Locate the cell with the specified text and output its (X, Y) center coordinate. 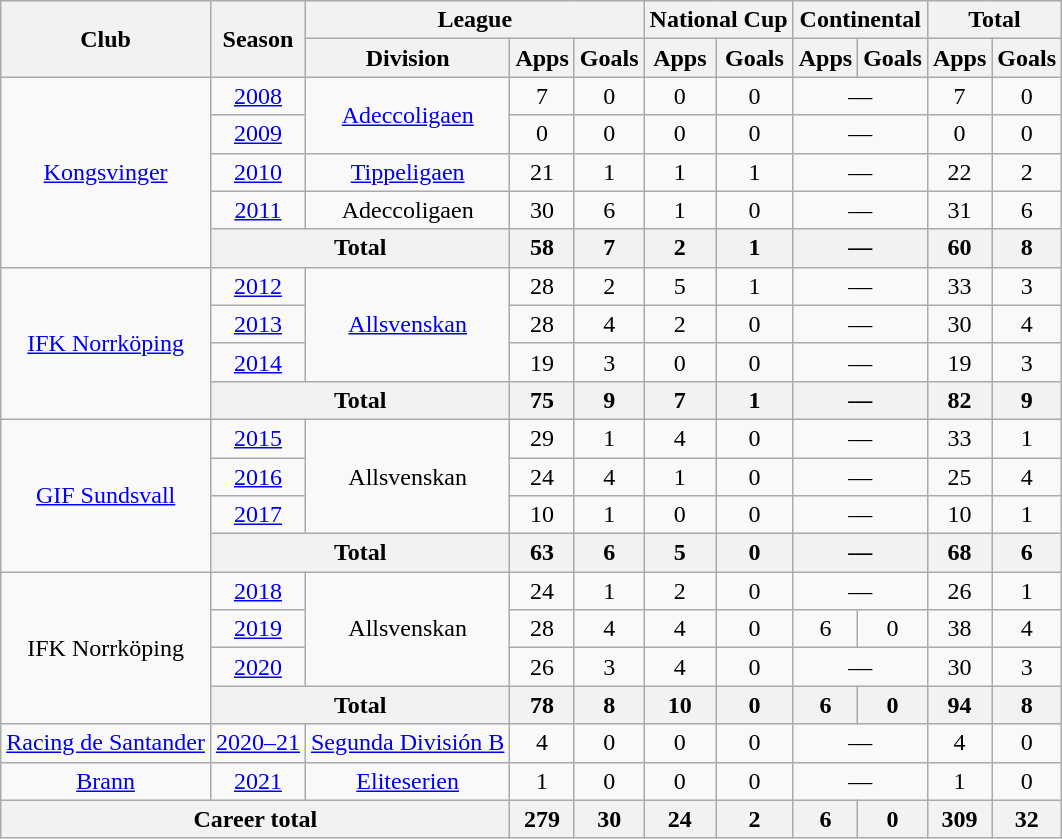
Kongsvinger (106, 172)
2021 (258, 781)
Continental (860, 20)
38 (959, 629)
25 (959, 477)
Club (106, 39)
75 (542, 400)
94 (959, 705)
2008 (258, 96)
Brann (106, 781)
32 (1027, 819)
Season (258, 39)
2013 (258, 324)
2018 (258, 591)
2016 (258, 477)
309 (959, 819)
29 (542, 438)
68 (959, 553)
21 (542, 172)
2020–21 (258, 743)
Tippeligaen (407, 172)
2014 (258, 362)
National Cup (718, 20)
31 (959, 210)
2009 (258, 134)
Eliteserien (407, 781)
279 (542, 819)
Career total (256, 819)
2017 (258, 515)
22 (959, 172)
2020 (258, 667)
82 (959, 400)
League (474, 20)
2019 (258, 629)
2010 (258, 172)
2011 (258, 210)
2015 (258, 438)
Segunda División B (407, 743)
60 (959, 248)
Racing de Santander (106, 743)
78 (542, 705)
63 (542, 553)
GIF Sundsvall (106, 495)
Division (407, 58)
2012 (258, 286)
58 (542, 248)
